Scan for the cell matching the given text and deliver its [X, Y] coordinate at center. 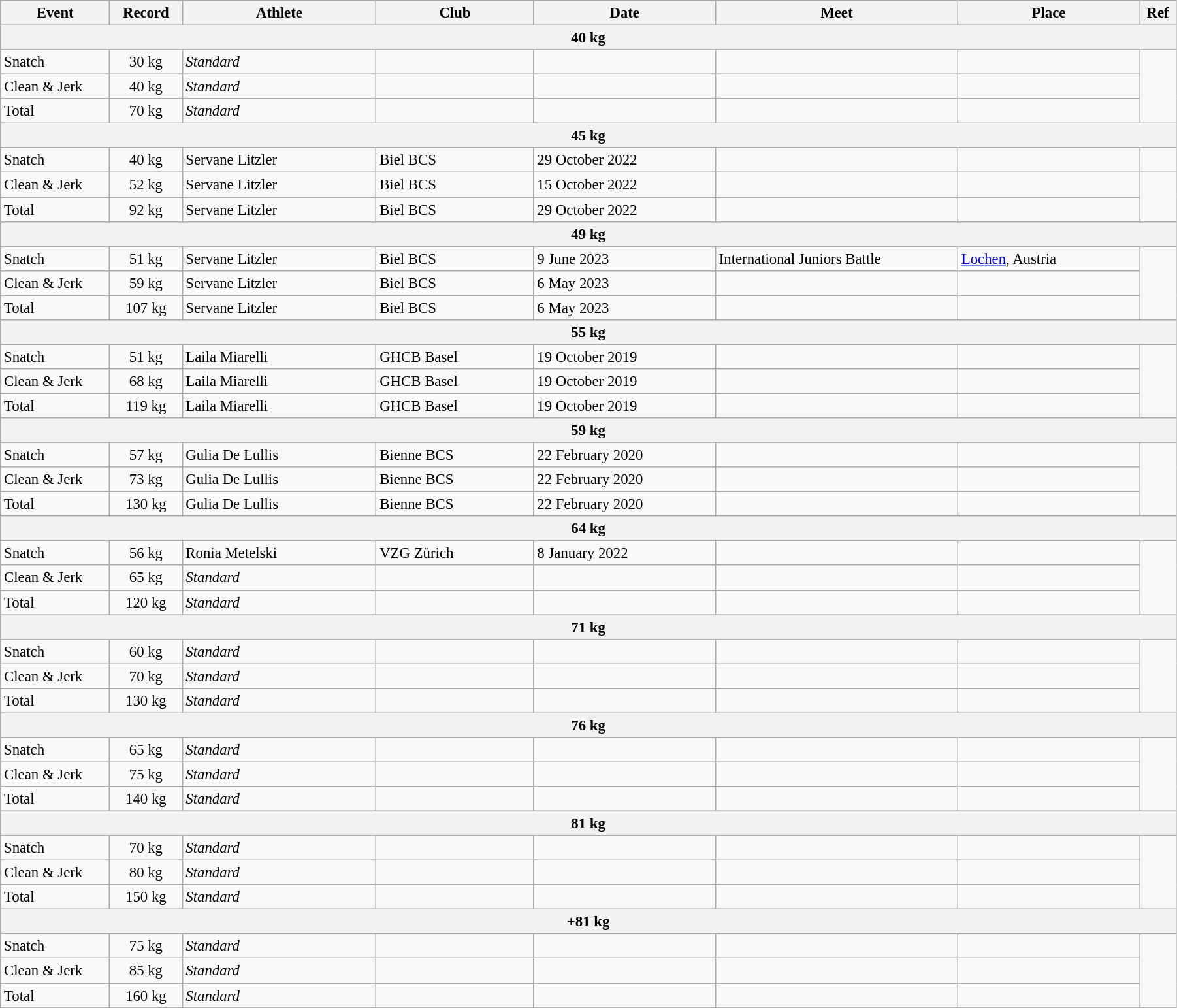
150 kg [146, 897]
Event [55, 13]
VZG Zürich [455, 553]
Record [146, 13]
Lochen, Austria [1048, 259]
30 kg [146, 62]
Meet [836, 13]
92 kg [146, 210]
52 kg [146, 185]
International Juniors Battle [836, 259]
140 kg [146, 799]
15 October 2022 [624, 185]
Club [455, 13]
120 kg [146, 602]
Date [624, 13]
71 kg [588, 627]
107 kg [146, 308]
+81 kg [588, 922]
9 June 2023 [624, 259]
Ronia Metelski [280, 553]
119 kg [146, 406]
49 kg [588, 234]
160 kg [146, 996]
64 kg [588, 528]
45 kg [588, 136]
60 kg [146, 651]
68 kg [146, 382]
73 kg [146, 480]
57 kg [146, 455]
81 kg [588, 824]
Ref [1158, 13]
85 kg [146, 971]
76 kg [588, 725]
8 January 2022 [624, 553]
56 kg [146, 553]
80 kg [146, 873]
55 kg [588, 333]
Place [1048, 13]
Athlete [280, 13]
